Determine the (x, y) coordinate at the center of the cell enclosing the given text.  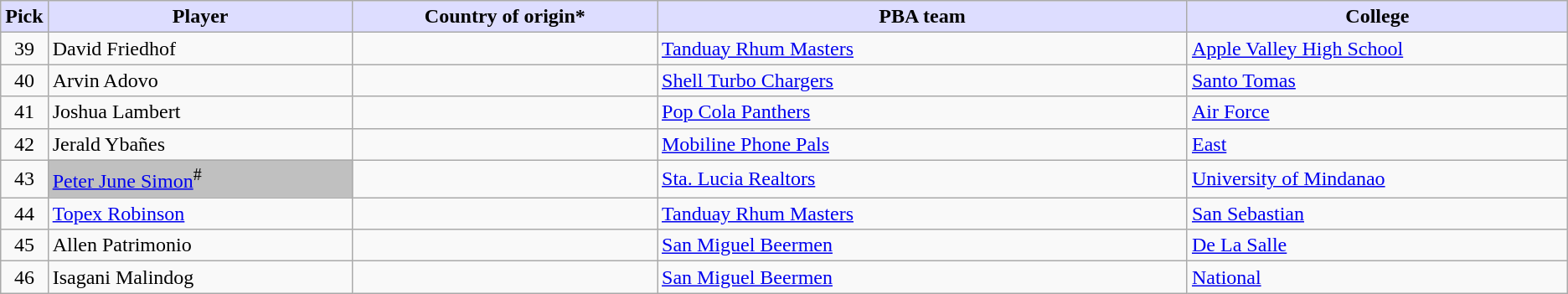
43 (24, 179)
Arvin Adovo (200, 80)
University of Mindanao (1377, 179)
42 (24, 144)
40 (24, 80)
39 (24, 49)
Peter June Simon# (200, 179)
45 (24, 245)
College (1377, 17)
Joshua Lambert (200, 112)
PBA team (921, 17)
Pick (24, 17)
Santo Tomas (1377, 80)
41 (24, 112)
Jerald Ybañes (200, 144)
East (1377, 144)
Air Force (1377, 112)
San Sebastian (1377, 214)
Player (200, 17)
Topex Robinson (200, 214)
Isagani Malindog (200, 277)
Apple Valley High School (1377, 49)
Mobiline Phone Pals (921, 144)
44 (24, 214)
David Friedhof (200, 49)
Sta. Lucia Realtors (921, 179)
De La Salle (1377, 245)
National (1377, 277)
Pop Cola Panthers (921, 112)
Country of origin* (504, 17)
Shell Turbo Chargers (921, 80)
46 (24, 277)
Allen Patrimonio (200, 245)
